From the cell containing the given text, extract its center point as [X, Y] coordinate. 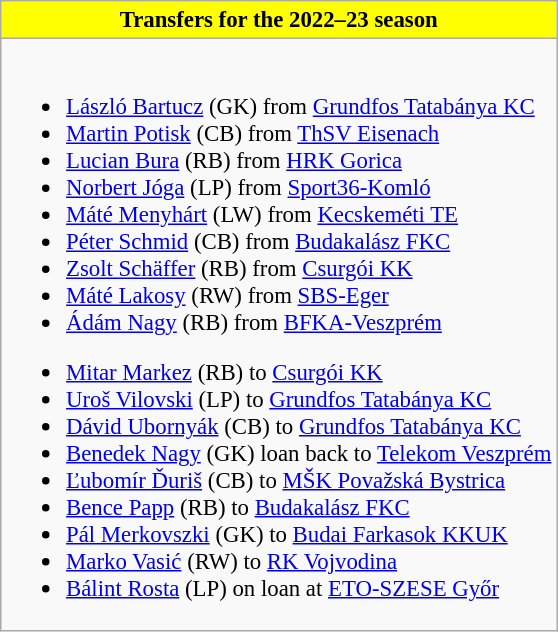
Transfers for the 2022–23 season [279, 20]
